For the text-containing cell, return its midpoint in (x, y) coordinate format. 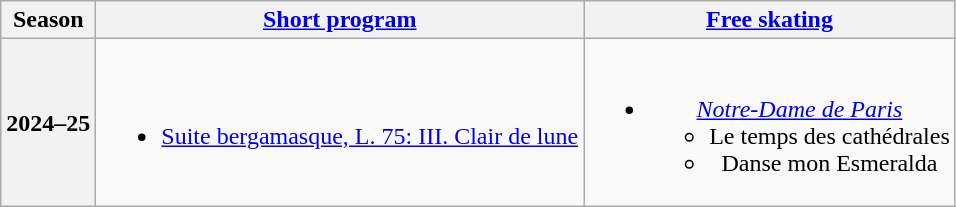
Short program (340, 20)
Free skating (770, 20)
Notre-Dame de Paris Le temps des cathédrales Danse mon Esmeralda (770, 122)
Season (48, 20)
2024–25 (48, 122)
Suite bergamasque, L. 75: III. Clair de lune (340, 122)
